Find where the given text appears and provide that cell's center as [x, y] coordinate. 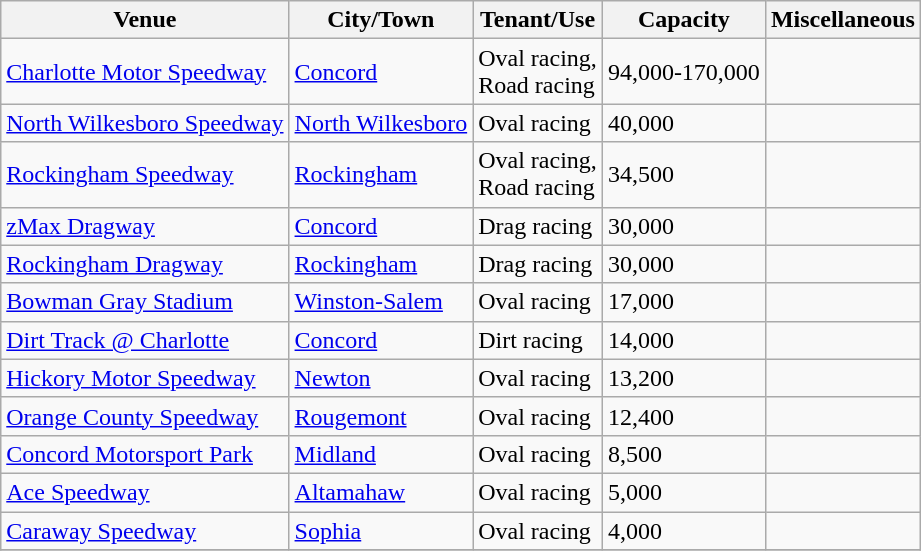
Charlotte Motor Speedway [145, 72]
34,500 [684, 174]
Hickory Motor Speedway [145, 378]
Midland [381, 454]
North Wilkesboro [381, 123]
Dirt racing [538, 340]
13,200 [684, 378]
14,000 [684, 340]
zMax Dragway [145, 226]
Ace Speedway [145, 492]
Dirt Track @ Charlotte [145, 340]
Tenant/Use [538, 20]
Rockingham Speedway [145, 174]
Sophia [381, 531]
Rockingham Dragway [145, 264]
Bowman Gray Stadium [145, 302]
Altamahaw [381, 492]
Rougemont [381, 416]
Venue [145, 20]
5,000 [684, 492]
Caraway Speedway [145, 531]
8,500 [684, 454]
Concord Motorsport Park [145, 454]
North Wilkesboro Speedway [145, 123]
Winston-Salem [381, 302]
Orange County Speedway [145, 416]
Newton [381, 378]
40,000 [684, 123]
17,000 [684, 302]
12,400 [684, 416]
City/Town [381, 20]
4,000 [684, 531]
94,000-170,000 [684, 72]
Miscellaneous [842, 20]
Capacity [684, 20]
